Return [X, Y] of the center of cell containing provided text 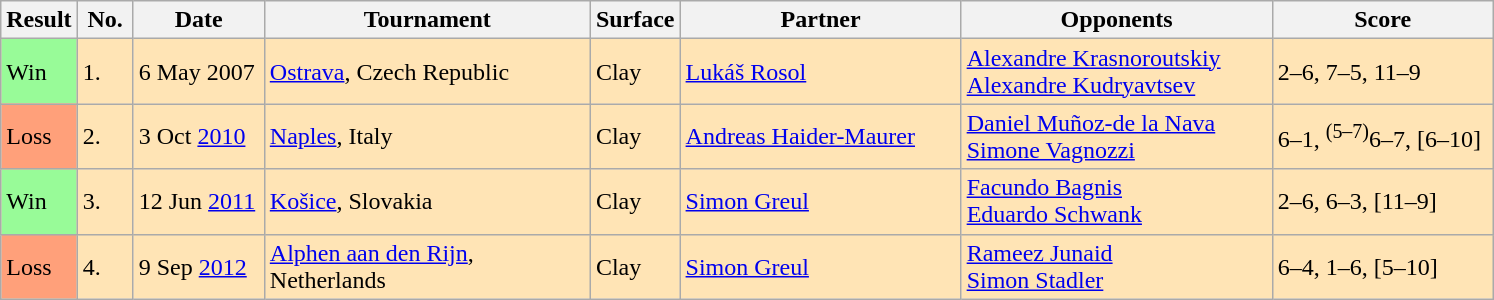
Facundo Bagnis Eduardo Schwank [1116, 202]
Alexandre Krasnoroutskiy Alexandre Kudryavtsev [1116, 72]
4. [105, 266]
Opponents [1116, 20]
Result [39, 20]
Ostrava, Czech Republic [427, 72]
1. [105, 72]
6–4, 1–6, [5–10] [1382, 266]
Date [198, 20]
Košice, Slovakia [427, 202]
12 Jun 2011 [198, 202]
3. [105, 202]
6 May 2007 [198, 72]
2. [105, 136]
Naples, Italy [427, 136]
Score [1382, 20]
No. [105, 20]
3 Oct 2010 [198, 136]
Andreas Haider-Maurer [820, 136]
Tournament [427, 20]
2–6, 6–3, [11–9] [1382, 202]
6–1, (5–7)6–7, [6–10] [1382, 136]
Alphen aan den Rijn, Netherlands [427, 266]
Surface [635, 20]
Daniel Muñoz-de la Nava Simone Vagnozzi [1116, 136]
Rameez Junaid Simon Stadler [1116, 266]
2–6, 7–5, 11–9 [1382, 72]
Lukáš Rosol [820, 72]
9 Sep 2012 [198, 266]
Partner [820, 20]
